Detect which cell encompasses the target text, then output its [x, y] center coordinate. 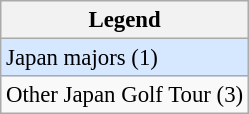
Other Japan Golf Tour (3) [125, 95]
Legend [125, 20]
Japan majors (1) [125, 58]
